Output the [X, Y] coordinate of the center of the cell containing the given text.  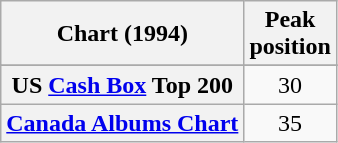
35 [290, 123]
30 [290, 85]
US Cash Box Top 200 [122, 85]
Canada Albums Chart [122, 123]
Chart (1994) [122, 34]
Peakposition [290, 34]
